Find where the given text appears and provide that cell's center as [X, Y] coordinate. 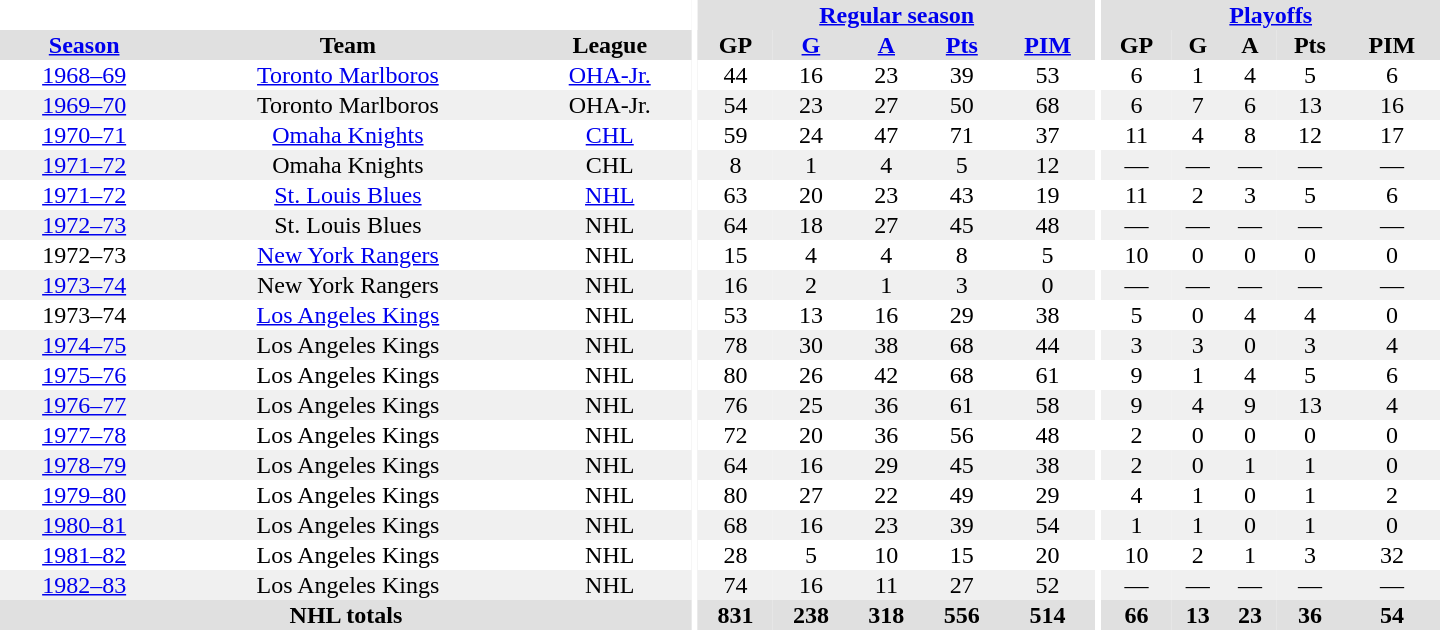
42 [886, 375]
17 [1392, 135]
24 [810, 135]
1970–71 [84, 135]
66 [1136, 615]
556 [962, 615]
Team [348, 45]
25 [810, 405]
831 [736, 615]
59 [736, 135]
Regular season [897, 15]
43 [962, 195]
22 [886, 495]
58 [1048, 405]
32 [1392, 555]
74 [736, 585]
1975–76 [84, 375]
19 [1048, 195]
52 [1048, 585]
49 [962, 495]
318 [886, 615]
1969–70 [84, 105]
78 [736, 345]
37 [1048, 135]
71 [962, 135]
1981–82 [84, 555]
50 [962, 105]
1968–69 [84, 75]
28 [736, 555]
7 [1198, 105]
26 [810, 375]
1977–78 [84, 435]
56 [962, 435]
1976–77 [84, 405]
League [610, 45]
72 [736, 435]
30 [810, 345]
1978–79 [84, 465]
76 [736, 405]
514 [1048, 615]
Playoffs [1270, 15]
238 [810, 615]
NHL totals [346, 615]
1974–75 [84, 345]
1980–81 [84, 525]
Season [84, 45]
63 [736, 195]
1982–83 [84, 585]
18 [810, 225]
1979–80 [84, 495]
47 [886, 135]
